Search for the cell housing the specified text and yield its [x, y] center coordinate. 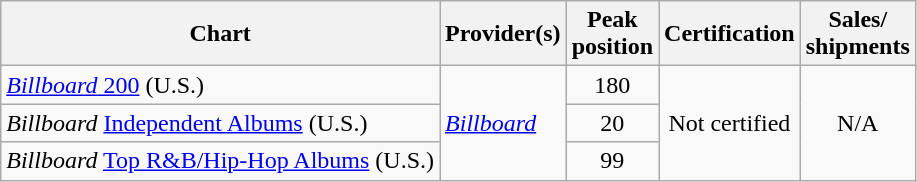
Billboard Independent Albums (U.S.) [220, 123]
Billboard 200 (U.S.) [220, 85]
N/A [858, 123]
180 [612, 85]
Billboard Top R&B/Hip-Hop Albums (U.S.) [220, 161]
Chart [220, 34]
Peakposition [612, 34]
Sales/shipments [858, 34]
Certification [730, 34]
Provider(s) [504, 34]
99 [612, 161]
Not certified [730, 123]
20 [612, 123]
Billboard [504, 123]
